From the cell containing the given text, extract its center point as (x, y) coordinate. 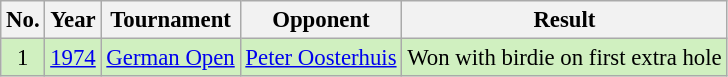
Won with birdie on first extra hole (564, 58)
Tournament (170, 20)
Opponent (321, 20)
1 (23, 58)
German Open (170, 58)
No. (23, 20)
Peter Oosterhuis (321, 58)
Result (564, 20)
Year (73, 20)
1974 (73, 58)
